Find where the given text appears and provide that cell's center as [X, Y] coordinate. 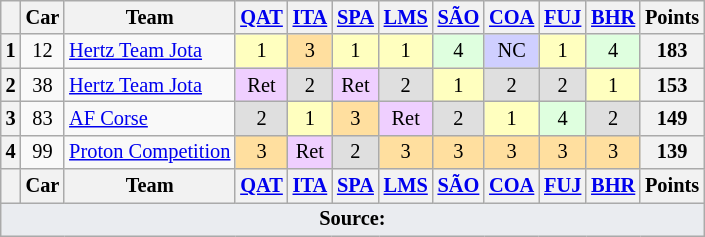
83 [43, 118]
AF Corse [150, 118]
99 [43, 152]
Source: [352, 219]
NC [512, 51]
38 [43, 85]
12 [43, 51]
183 [672, 51]
139 [672, 152]
153 [672, 85]
Proton Competition [150, 152]
149 [672, 118]
